Identify which cell holds the provided text, then report its [x, y] central coordinate. 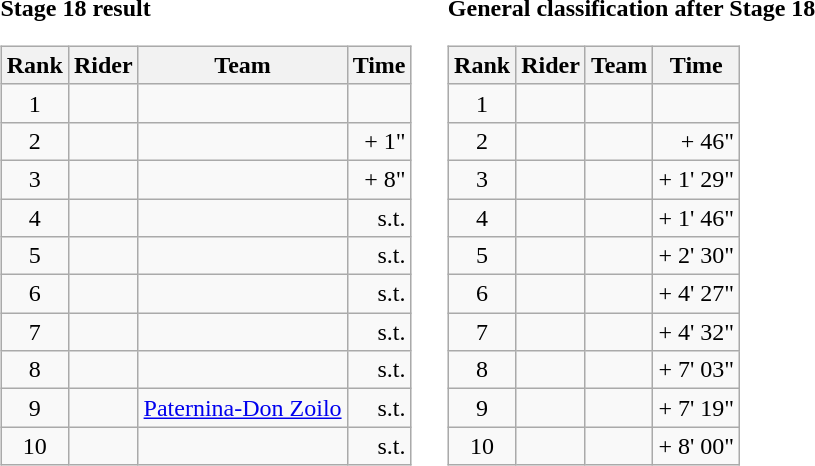
+ 1" [379, 141]
+ 8' 00" [696, 446]
+ 4' 27" [696, 294]
Paternina-Don Zoilo [242, 408]
+ 1' 46" [696, 217]
+ 46" [696, 141]
+ 2' 30" [696, 256]
+ 1' 29" [696, 179]
+ 4' 32" [696, 332]
+ 7' 19" [696, 408]
+ 7' 03" [696, 370]
+ 8" [379, 179]
